Pinpoint the cell where the given text exists, returning its [x, y] midpoint coordinate. 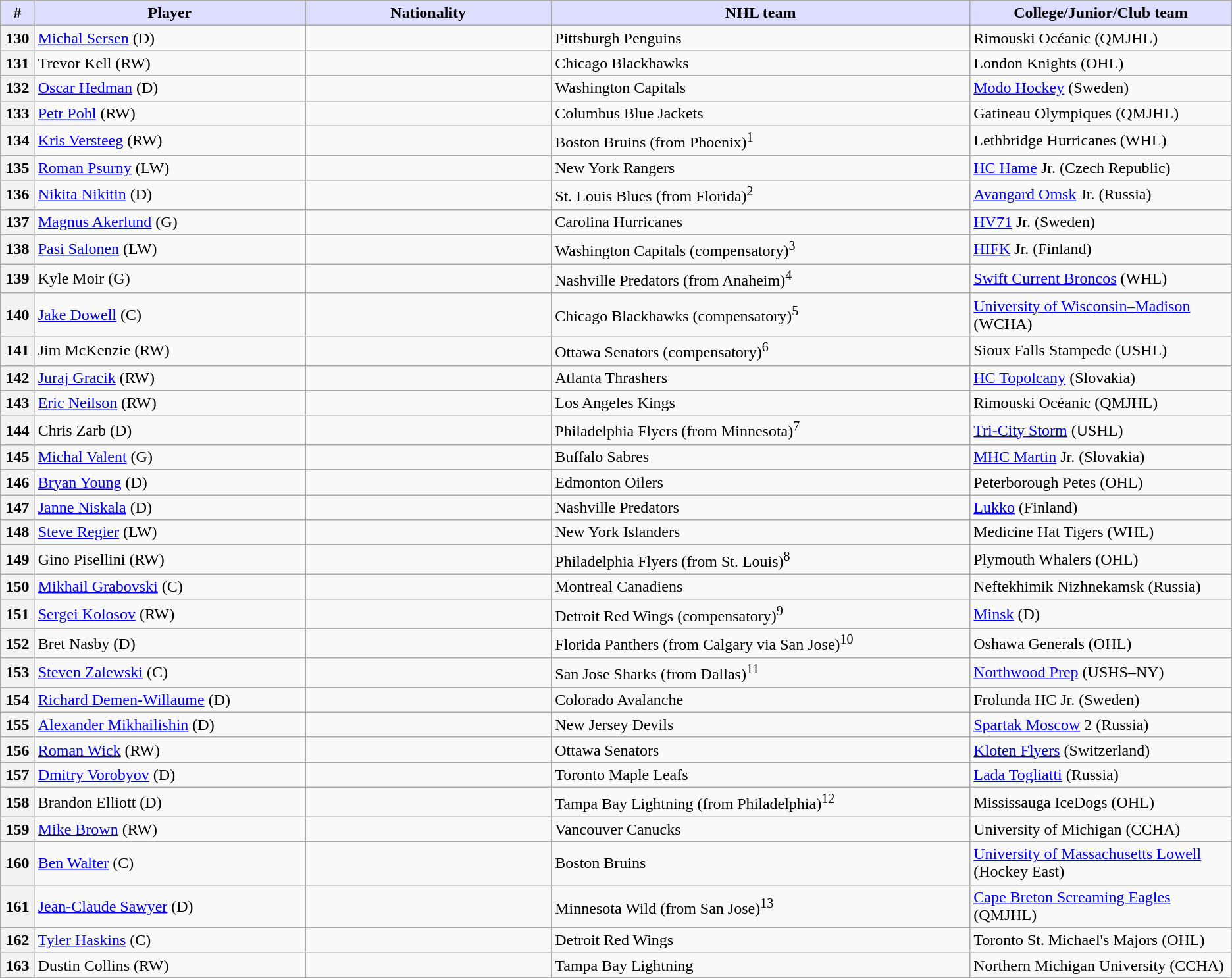
143 [17, 403]
Dmitry Vorobyov (D) [170, 775]
Brandon Elliott (D) [170, 802]
157 [17, 775]
Swift Current Broncos (WHL) [1101, 279]
Mikhail Grabovski (C) [170, 587]
151 [17, 615]
Petr Pohl (RW) [170, 113]
148 [17, 532]
Michal Valent (G) [170, 457]
Northwood Prep (USHS–NY) [1101, 673]
Lada Togliatti (Russia) [1101, 775]
135 [17, 168]
Gino Pisellini (RW) [170, 559]
Minsk (D) [1101, 615]
Oshawa Generals (OHL) [1101, 644]
Trevor Kell (RW) [170, 63]
Bryan Young (D) [170, 482]
Northern Michigan University (CCHA) [1101, 965]
162 [17, 940]
Juraj Gracik (RW) [170, 378]
144 [17, 430]
Columbus Blue Jackets [761, 113]
158 [17, 802]
New Jersey Devils [761, 725]
153 [17, 673]
145 [17, 457]
Alexander Mikhailishin (D) [170, 725]
Pittsburgh Penguins [761, 38]
Buffalo Sabres [761, 457]
Cape Breton Screaming Eagles (QMJHL) [1101, 906]
New York Rangers [761, 168]
130 [17, 38]
Ottawa Senators (compensatory)6 [761, 350]
Kloten Flyers (Switzerland) [1101, 750]
Modo Hockey (Sweden) [1101, 88]
Carolina Hurricanes [761, 222]
156 [17, 750]
140 [17, 315]
HV71 Jr. (Sweden) [1101, 222]
Boston Bruins [761, 863]
150 [17, 587]
Washington Capitals (compensatory)3 [761, 249]
137 [17, 222]
University of Massachusetts Lowell (Hockey East) [1101, 863]
Tyler Haskins (C) [170, 940]
Richard Demen-Willaume (D) [170, 700]
Player [170, 13]
Colorado Avalanche [761, 700]
Ottawa Senators [761, 750]
146 [17, 482]
San Jose Sharks (from Dallas)11 [761, 673]
163 [17, 965]
St. Louis Blues (from Florida)2 [761, 195]
Plymouth Whalers (OHL) [1101, 559]
139 [17, 279]
155 [17, 725]
Nashville Predators [761, 507]
Sioux Falls Stampede (USHL) [1101, 350]
Oscar Hedman (D) [170, 88]
Detroit Red Wings (compensatory)9 [761, 615]
Washington Capitals [761, 88]
HC Topolcany (Slovakia) [1101, 378]
Chicago Blackhawks [761, 63]
154 [17, 700]
Jean-Claude Sawyer (D) [170, 906]
Nationality [428, 13]
Steve Regier (LW) [170, 532]
Atlanta Thrashers [761, 378]
142 [17, 378]
University of Wisconsin–Madison (WCHA) [1101, 315]
Tampa Bay Lightning (from Philadelphia)12 [761, 802]
Bret Nasby (D) [170, 644]
London Knights (OHL) [1101, 63]
Vancouver Canucks [761, 829]
New York Islanders [761, 532]
Los Angeles Kings [761, 403]
Tampa Bay Lightning [761, 965]
Dustin Collins (RW) [170, 965]
Roman Wick (RW) [170, 750]
Magnus Akerlund (G) [170, 222]
# [17, 13]
Spartak Moscow 2 (Russia) [1101, 725]
152 [17, 644]
Pasi Salonen (LW) [170, 249]
Minnesota Wild (from San Jose)13 [761, 906]
Philadelphia Flyers (from Minnesota)7 [761, 430]
133 [17, 113]
Avangard Omsk Jr. (Russia) [1101, 195]
Montreal Canadiens [761, 587]
Nashville Predators (from Anaheim)4 [761, 279]
Kris Versteeg (RW) [170, 141]
Florida Panthers (from Calgary via San Jose)10 [761, 644]
Michal Sersen (D) [170, 38]
134 [17, 141]
132 [17, 88]
Peterborough Petes (OHL) [1101, 482]
Chris Zarb (D) [170, 430]
Nikita Nikitin (D) [170, 195]
149 [17, 559]
Ben Walter (C) [170, 863]
138 [17, 249]
159 [17, 829]
131 [17, 63]
Roman Psurny (LW) [170, 168]
College/Junior/Club team [1101, 13]
136 [17, 195]
Medicine Hat Tigers (WHL) [1101, 532]
Lukko (Finland) [1101, 507]
NHL team [761, 13]
Detroit Red Wings [761, 940]
Frolunda HC Jr. (Sweden) [1101, 700]
MHC Martin Jr. (Slovakia) [1101, 457]
141 [17, 350]
Lethbridge Hurricanes (WHL) [1101, 141]
Mike Brown (RW) [170, 829]
Tri-City Storm (USHL) [1101, 430]
Steven Zalewski (C) [170, 673]
147 [17, 507]
Toronto St. Michael's Majors (OHL) [1101, 940]
Kyle Moir (G) [170, 279]
Mississauga IceDogs (OHL) [1101, 802]
Boston Bruins (from Phoenix)1 [761, 141]
161 [17, 906]
Chicago Blackhawks (compensatory)5 [761, 315]
Jim McKenzie (RW) [170, 350]
Toronto Maple Leafs [761, 775]
HIFK Jr. (Finland) [1101, 249]
HC Hame Jr. (Czech Republic) [1101, 168]
Neftekhimik Nizhnekamsk (Russia) [1101, 587]
Sergei Kolosov (RW) [170, 615]
Philadelphia Flyers (from St. Louis)8 [761, 559]
Jake Dowell (C) [170, 315]
160 [17, 863]
Edmonton Oilers [761, 482]
Gatineau Olympiques (QMJHL) [1101, 113]
University of Michigan (CCHA) [1101, 829]
Janne Niskala (D) [170, 507]
Eric Neilson (RW) [170, 403]
